Locate the cell with the specified text and output its [X, Y] center coordinate. 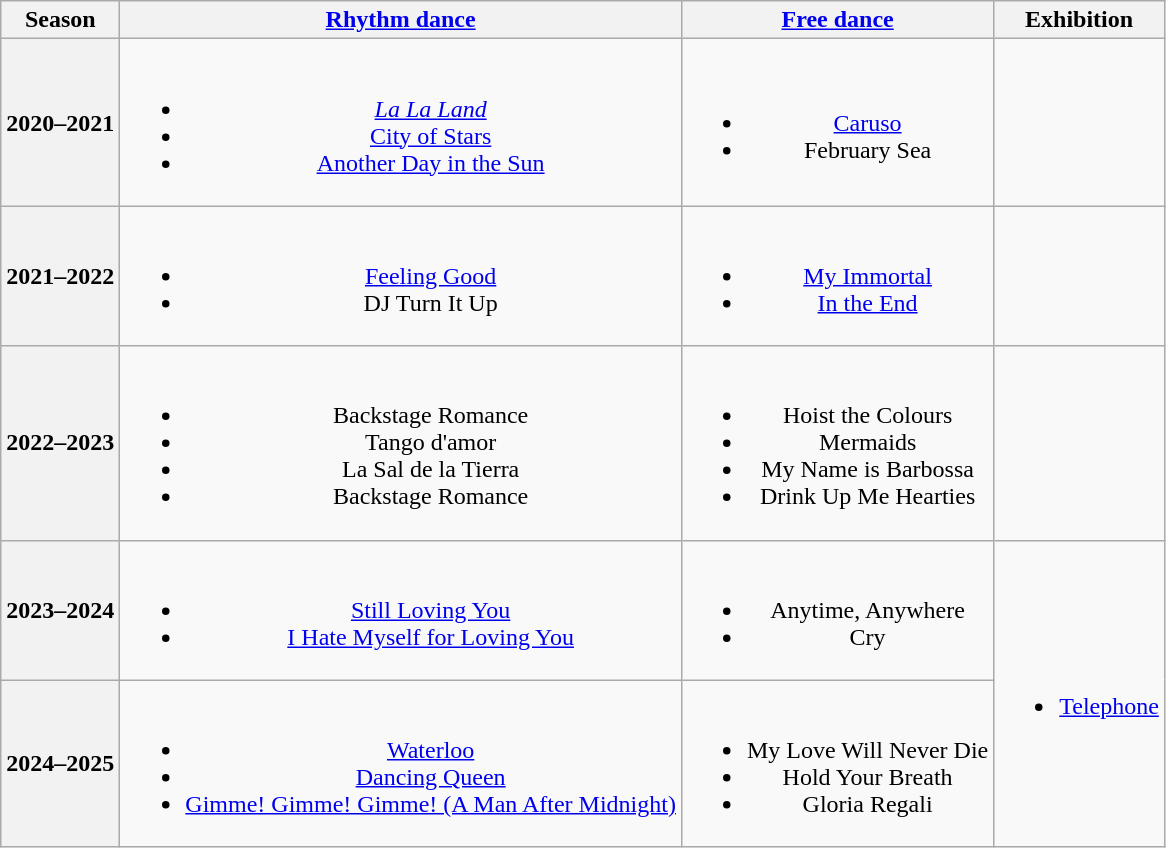
Anytime, Anywhere Cry [837, 610]
Caruso February Sea [837, 122]
2023–2024 [60, 610]
Rhythm dance [401, 20]
Free dance [837, 20]
Hoist the Colours Mermaids My Name is Barbossa Drink Up Me Hearties [837, 443]
2022–2023 [60, 443]
2020–2021 [60, 122]
My Love Will Never Die Hold Your Breath Gloria Regali [837, 764]
2024–2025 [60, 764]
2021–2022 [60, 276]
Still Loving You I Hate Myself for Loving You [401, 610]
Feeling Good DJ Turn It Up [401, 276]
La La Land City of Stars Another Day in the Sun [401, 122]
WaterlooDancing QueenGimme! Gimme! Gimme! (A Man After Midnight) [401, 764]
My Immortal In the End [837, 276]
Telephone [1080, 694]
Exhibition [1080, 20]
Backstage Romance Tango d'amor La Sal de la Tierra Backstage Romance [401, 443]
Season [60, 20]
